Detect which cell encompasses the target text, then output its [x, y] center coordinate. 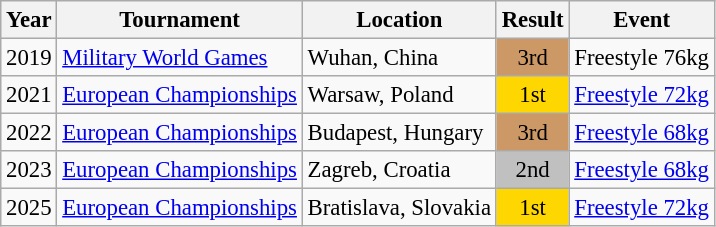
Military World Games [180, 58]
2022 [29, 133]
2021 [29, 95]
2025 [29, 208]
Wuhan, China [399, 58]
Tournament [180, 20]
Year [29, 20]
Event [642, 20]
2nd [532, 170]
Bratislava, Slovakia [399, 208]
Budapest, Hungary [399, 133]
Freestyle 76kg [642, 58]
Result [532, 20]
2019 [29, 58]
Warsaw, Poland [399, 95]
Zagreb, Croatia [399, 170]
2023 [29, 170]
Location [399, 20]
